Search for the cell housing the specified text and yield its (x, y) center coordinate. 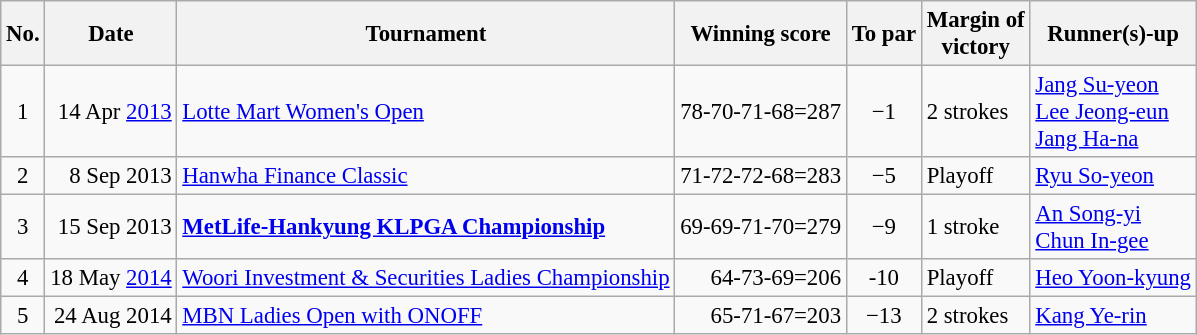
-10 (884, 278)
24 Aug 2014 (111, 316)
MBN Ladies Open with ONOFF (426, 316)
MetLife-Hankyung KLPGA Championship (426, 228)
Woori Investment & Securities Ladies Championship (426, 278)
64-73-69=206 (761, 278)
2 (23, 176)
14 Apr 2013 (111, 112)
Jang Su-yeon Lee Jeong-eun Jang Ha-na (1113, 112)
Ryu So-yeon (1113, 176)
71-72-72-68=283 (761, 176)
4 (23, 278)
69-69-71-70=279 (761, 228)
3 (23, 228)
Tournament (426, 34)
18 May 2014 (111, 278)
Winning score (761, 34)
Date (111, 34)
No. (23, 34)
65-71-67=203 (761, 316)
Hanwha Finance Classic (426, 176)
1 stroke (976, 228)
Margin ofvictory (976, 34)
Heo Yoon-kyung (1113, 278)
8 Sep 2013 (111, 176)
Kang Ye-rin (1113, 316)
5 (23, 316)
To par (884, 34)
−5 (884, 176)
1 (23, 112)
Lotte Mart Women's Open (426, 112)
An Song-yi Chun In-gee (1113, 228)
−1 (884, 112)
Runner(s)-up (1113, 34)
−9 (884, 228)
15 Sep 2013 (111, 228)
78-70-71-68=287 (761, 112)
−13 (884, 316)
